Find where the given text appears and provide that cell's center as [X, Y] coordinate. 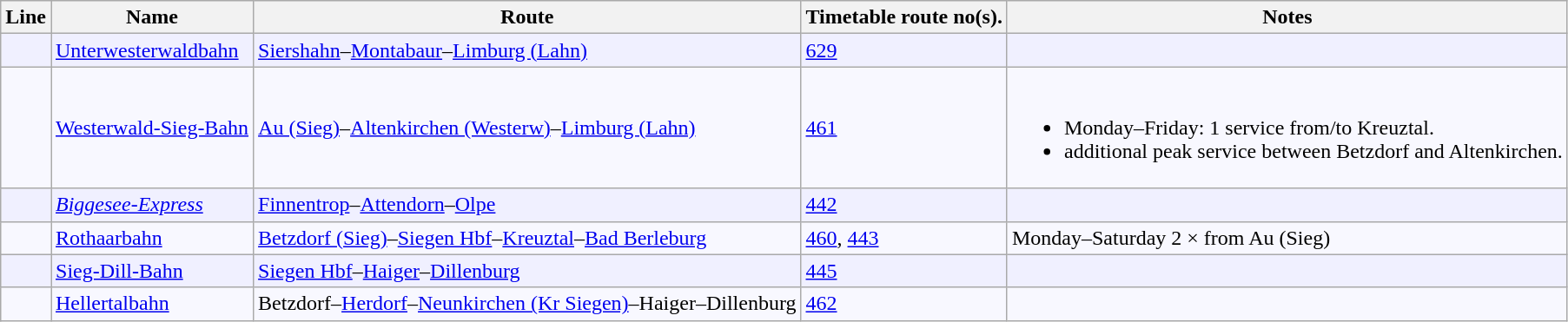
Monday–Saturday 2 × from Au (Sieg) [1287, 238]
461 [903, 128]
Hellertalbahn [151, 304]
Siegen Hbf–Haiger–Dillenburg [527, 271]
Timetable route no(s). [903, 17]
462 [903, 304]
Line [26, 17]
Biggesee-Express [151, 205]
Unterwesterwaldbahn [151, 50]
Westerwald-Sieg-Bahn [151, 128]
Notes [1287, 17]
Sieg-Dill-Bahn [151, 271]
Name [151, 17]
Rothaarbahn [151, 238]
Route [527, 17]
Siershahn–Montabaur–Limburg (Lahn) [527, 50]
Betzdorf (Sieg)–Siegen Hbf–Kreuztal–Bad Berleburg [527, 238]
Finnentrop–Attendorn–Olpe [527, 205]
460, 443 [903, 238]
445 [903, 271]
Au (Sieg)–Altenkirchen (Westerw)–Limburg (Lahn) [527, 128]
629 [903, 50]
442 [903, 205]
Monday–Friday: 1 service from/to Kreuztal.additional peak service between Betzdorf and Altenkirchen. [1287, 128]
Betzdorf–Herdorf–Neunkirchen (Kr Siegen)–Haiger–Dillenburg [527, 304]
